Determine the [x, y] coordinate at the center of the cell enclosing the given text.  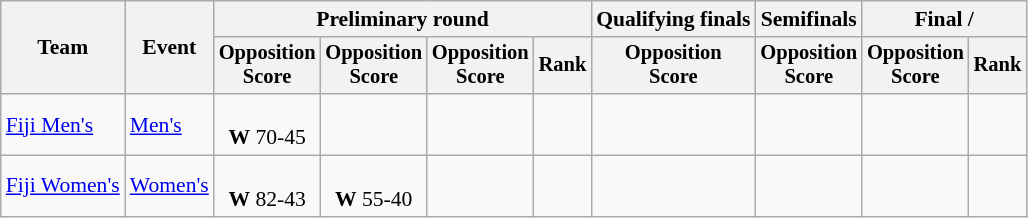
Fiji Men's [63, 124]
Final / [944, 19]
Men's [170, 124]
Fiji Women's [63, 186]
Team [63, 48]
W 70-45 [268, 124]
Qualifying finals [673, 19]
W 82-43 [268, 186]
Preliminary round [402, 19]
Event [170, 48]
Women's [170, 186]
Semifinals [808, 19]
W 55-40 [374, 186]
